Pinpoint the cell where the given text exists, returning its (x, y) midpoint coordinate. 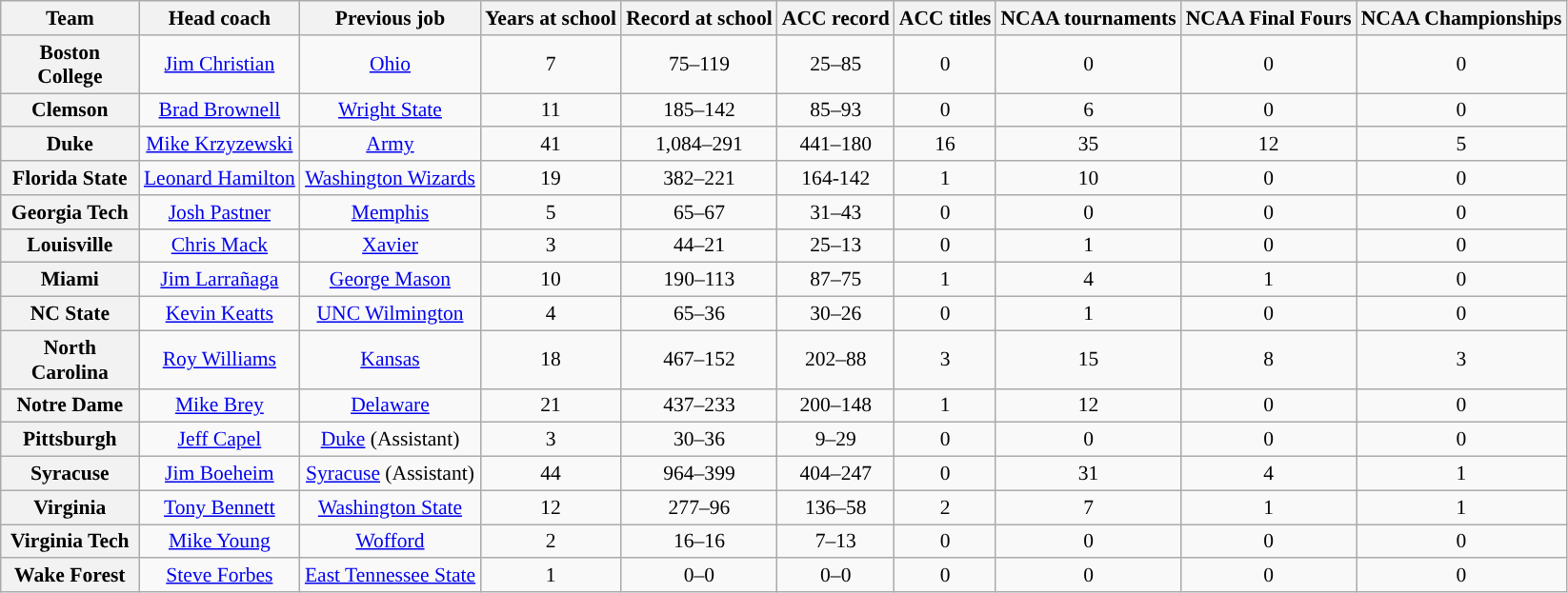
Roy Williams (219, 360)
Ohio (391, 65)
382–221 (699, 178)
164-142 (836, 178)
Chris Mack (219, 246)
NCAA Championships (1461, 18)
Washington Wizards (391, 178)
7–13 (836, 542)
441–180 (836, 145)
1,084–291 (699, 145)
Kansas (391, 360)
Florida State (70, 178)
Jim Boeheim (219, 474)
Jeff Capel (219, 440)
Army (391, 145)
Duke (70, 145)
Mike Krzyzewski (219, 145)
31 (1088, 474)
George Mason (391, 280)
Notre Dame (70, 405)
136–58 (836, 507)
Team (70, 18)
202–88 (836, 360)
Syracuse (70, 474)
Previous job (391, 18)
Mike Young (219, 542)
190–113 (699, 280)
Wake Forest (70, 576)
16–16 (699, 542)
Xavier (391, 246)
Jim Christian (219, 65)
NCAA tournaments (1088, 18)
41 (551, 145)
Clemson (70, 110)
Virginia Tech (70, 542)
18 (551, 360)
Tony Bennett (219, 507)
Leonard Hamilton (219, 178)
Pittsburgh (70, 440)
467–152 (699, 360)
16 (945, 145)
25–85 (836, 65)
44–21 (699, 246)
6 (1088, 110)
East Tennessee State (391, 576)
Record at school (699, 18)
Louisville (70, 246)
Memphis (391, 212)
Boston College (70, 65)
Kevin Keatts (219, 314)
277–96 (699, 507)
Duke (Assistant) (391, 440)
75–119 (699, 65)
Virginia (70, 507)
200–148 (836, 405)
NC State (70, 314)
19 (551, 178)
Wofford (391, 542)
Years at school (551, 18)
Jim Larrañaga (219, 280)
Josh Pastner (219, 212)
11 (551, 110)
NCAA Final Fours (1269, 18)
85–93 (836, 110)
Steve Forbes (219, 576)
87–75 (836, 280)
North Carolina (70, 360)
Wright State (391, 110)
21 (551, 405)
ACC titles (945, 18)
9–29 (836, 440)
185–142 (699, 110)
65–67 (699, 212)
Syracuse (Assistant) (391, 474)
44 (551, 474)
Head coach (219, 18)
15 (1088, 360)
30–26 (836, 314)
Delaware (391, 405)
404–247 (836, 474)
Miami (70, 280)
65–36 (699, 314)
UNC Wilmington (391, 314)
Georgia Tech (70, 212)
25–13 (836, 246)
30–36 (699, 440)
Mike Brey (219, 405)
ACC record (836, 18)
35 (1088, 145)
964–399 (699, 474)
Washington State (391, 507)
31–43 (836, 212)
8 (1269, 360)
437–233 (699, 405)
Brad Brownell (219, 110)
